Return the [x, y] coordinate for the center point of the cell that contains the specified text.  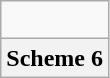
Scheme 6 [55, 58]
